Provide the (x, y) coordinate of the cell's center where the given text is located.  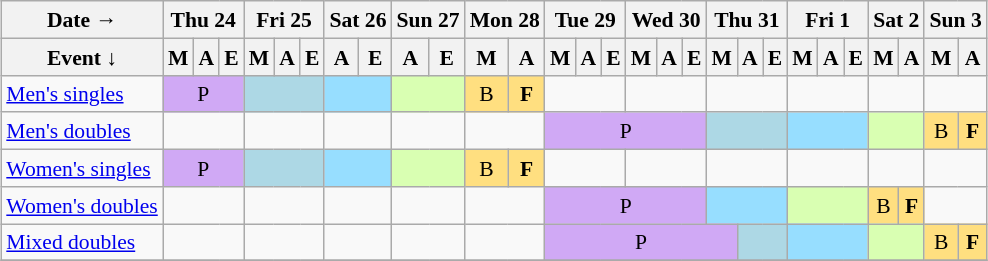
Men's doubles (82, 130)
Mon 28 (505, 20)
Women's singles (82, 168)
Event ↓ (82, 56)
Women's doubles (82, 204)
Thu 31 (748, 20)
Fri 1 (828, 20)
Thu 24 (204, 20)
Date → (82, 20)
Wed 30 (666, 20)
Sat 2 (896, 20)
Tue 29 (586, 20)
Men's singles (82, 94)
Sun 27 (428, 20)
Fri 25 (284, 20)
Sun 3 (955, 20)
Sat 26 (358, 20)
Mixed doubles (82, 242)
